Find where the given text appears and provide that cell's center as [x, y] coordinate. 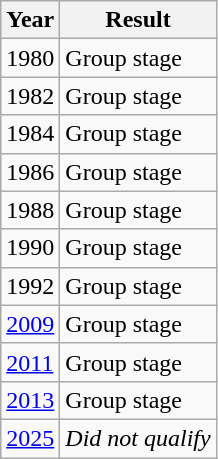
1982 [30, 96]
2013 [30, 400]
1988 [30, 210]
1992 [30, 286]
1990 [30, 248]
1986 [30, 172]
Did not qualify [138, 438]
1980 [30, 58]
2011 [30, 362]
Result [138, 20]
Year [30, 20]
1984 [30, 134]
2009 [30, 324]
2025 [30, 438]
